Return [X, Y] of the center of cell containing provided text 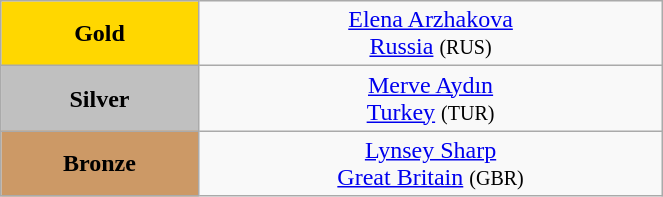
Gold [100, 34]
Lynsey SharpGreat Britain (GBR) [430, 164]
Bronze [100, 164]
Merve AydınTurkey (TUR) [430, 98]
Elena ArzhakovaRussia (RUS) [430, 34]
Silver [100, 98]
